Extract the [X, Y] coordinate from the center of the cell holding the provided text.  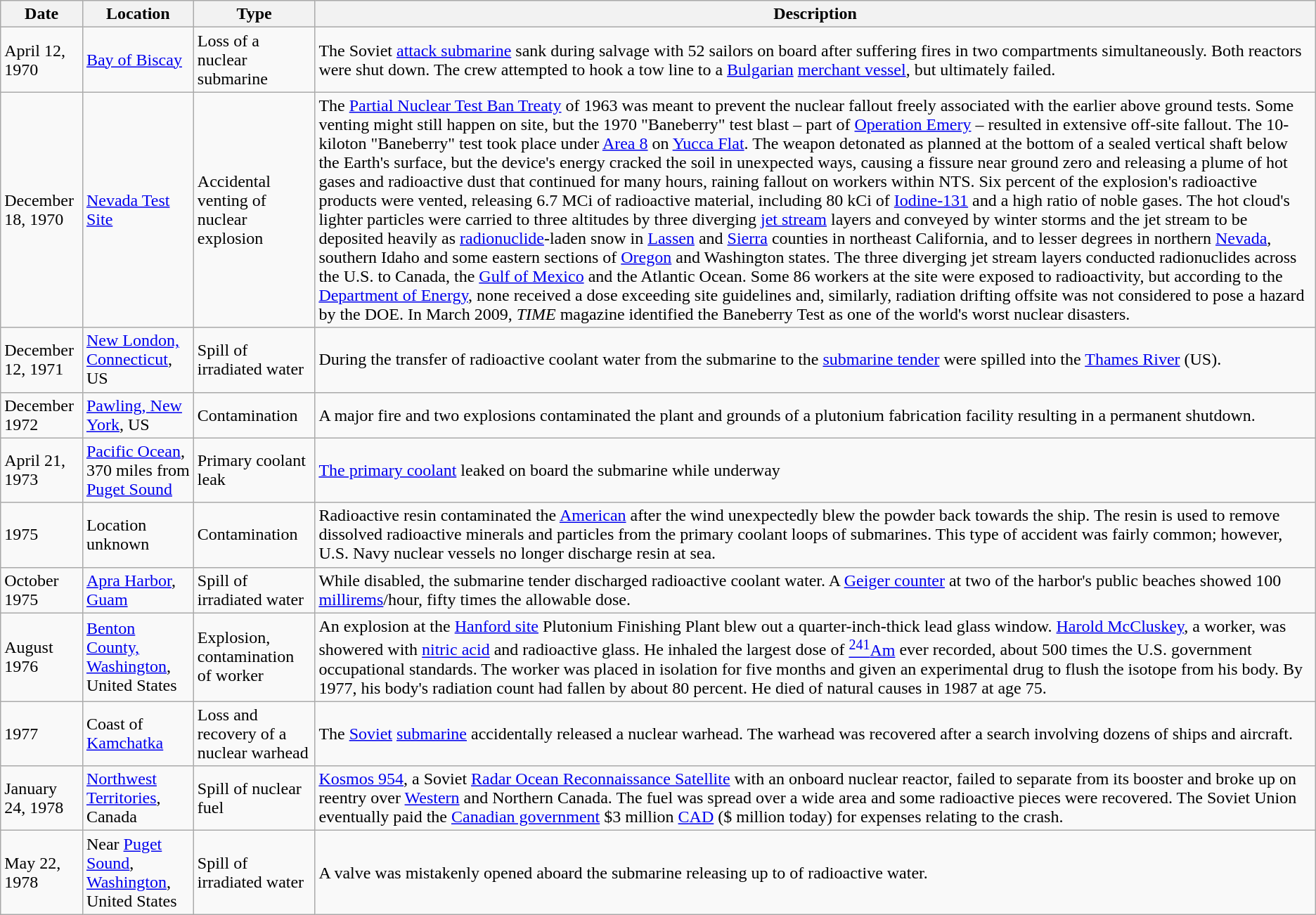
January 24, 1978 [42, 798]
Description [815, 14]
April 12, 1970 [42, 60]
Spill of nuclear fuel [254, 798]
Coast of Kamchatka [138, 734]
Bay of Biscay [138, 60]
December 12, 1971 [42, 360]
Primary coolant leak [254, 470]
Northwest Territories, Canada [138, 798]
1977 [42, 734]
Location [138, 14]
Loss and recovery of a nuclear warhead [254, 734]
New London, Connecticut, US [138, 360]
A valve was mistakenly opened aboard the submarine releasing up to of radioactive water. [815, 873]
Location unknown [138, 535]
Explosion, contamination of worker [254, 657]
Date [42, 14]
The Soviet submarine accidentally released a nuclear warhead. The warhead was recovered after a search involving dozens of ships and aircraft. [815, 734]
Loss of a nuclear submarine [254, 60]
Type [254, 14]
1975 [42, 535]
Accidental venting of nuclear explosion [254, 209]
December 18, 1970 [42, 209]
April 21, 1973 [42, 470]
December 1972 [42, 415]
August 1976 [42, 657]
Pacific Ocean, 370 miles from Puget Sound [138, 470]
Near Puget Sound, Washington, United States [138, 873]
May 22, 1978 [42, 873]
Benton County, Washington, United States [138, 657]
October 1975 [42, 590]
A major fire and two explosions contaminated the plant and grounds of a plutonium fabrication facility resulting in a permanent shutdown. [815, 415]
Pawling, New York, US [138, 415]
Nevada Test Site [138, 209]
Apra Harbor, Guam [138, 590]
The primary coolant leaked on board the submarine while underway [815, 470]
During the transfer of radioactive coolant water from the submarine to the submarine tender were spilled into the Thames River (US). [815, 360]
